Detect which cell encompasses the target text, then output its [x, y] center coordinate. 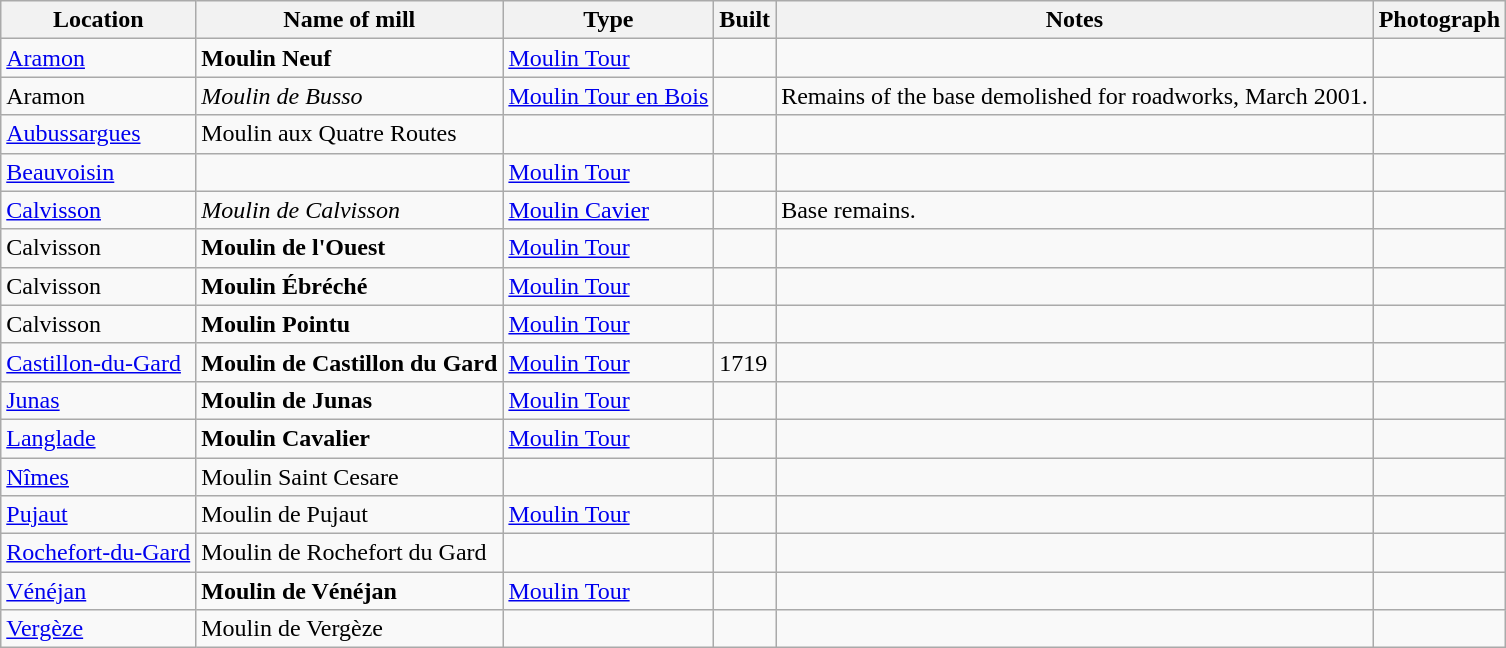
Photograph [1439, 20]
Type [608, 20]
Moulin Pointu [350, 324]
Notes [1075, 20]
Moulin de Vénéjan [350, 591]
1719 [745, 362]
Castillon-du-Gard [98, 362]
Moulin Neuf [350, 58]
Aubussargues [98, 134]
Moulin de Busso [350, 96]
Built [745, 20]
Location [98, 20]
Remains of the base demolished for roadworks, March 2001. [1075, 96]
Name of mill [350, 20]
Moulin Tour en Bois [608, 96]
Langlade [98, 438]
Moulin aux Quatre Routes [350, 134]
Beauvoisin [98, 172]
Moulin de Junas [350, 400]
Nîmes [98, 477]
Moulin de Pujaut [350, 515]
Moulin Saint Cesare [350, 477]
Vénéjan [98, 591]
Base remains. [1075, 210]
Moulin de Castillon du Gard [350, 362]
Moulin Ébréché [350, 286]
Moulin Cavier [608, 210]
Moulin de Rochefort du Gard [350, 553]
Moulin de l'Ouest [350, 248]
Vergèze [98, 629]
Pujaut [98, 515]
Rochefort-du-Gard [98, 553]
Moulin de Vergèze [350, 629]
Moulin Cavalier [350, 438]
Junas [98, 400]
Moulin de Calvisson [350, 210]
